Determine the [x, y] coordinate at the center of the cell enclosing the given text.  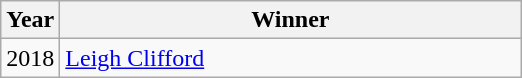
2018 [30, 58]
Winner [290, 20]
Year [30, 20]
Leigh Clifford [290, 58]
